Detect which cell encompasses the target text, then output its (X, Y) center coordinate. 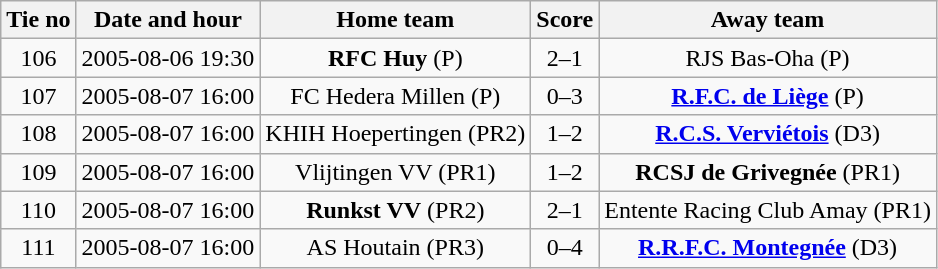
108 (38, 134)
Runkst VV (PR2) (396, 210)
Date and hour (168, 20)
Vlijtingen VV (PR1) (396, 172)
Home team (396, 20)
R.R.F.C. Montegnée (D3) (768, 248)
0–4 (565, 248)
RFC Huy (P) (396, 58)
110 (38, 210)
Score (565, 20)
R.F.C. de Liège (P) (768, 96)
2005-08-06 19:30 (168, 58)
111 (38, 248)
FC Hedera Millen (P) (396, 96)
RJS Bas-Oha (P) (768, 58)
106 (38, 58)
109 (38, 172)
AS Houtain (PR3) (396, 248)
Entente Racing Club Amay (PR1) (768, 210)
Away team (768, 20)
107 (38, 96)
KHIH Hoepertingen (PR2) (396, 134)
R.C.S. Verviétois (D3) (768, 134)
RCSJ de Grivegnée (PR1) (768, 172)
0–3 (565, 96)
Tie no (38, 20)
